Return the (X, Y) coordinate for the center point of the cell that contains the specified text.  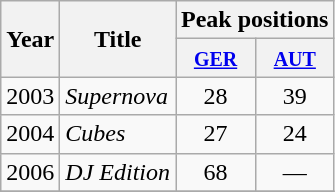
39 (295, 96)
Peak positions (255, 20)
2003 (30, 96)
— (295, 172)
27 (216, 134)
Year (30, 39)
Cubes (118, 134)
2006 (30, 172)
2004 (30, 134)
68 (216, 172)
24 (295, 134)
Title (118, 39)
Supernova (118, 96)
28 (216, 96)
GER (216, 58)
AUT (295, 58)
DJ Edition (118, 172)
